Search for the cell housing the specified text and yield its [X, Y] center coordinate. 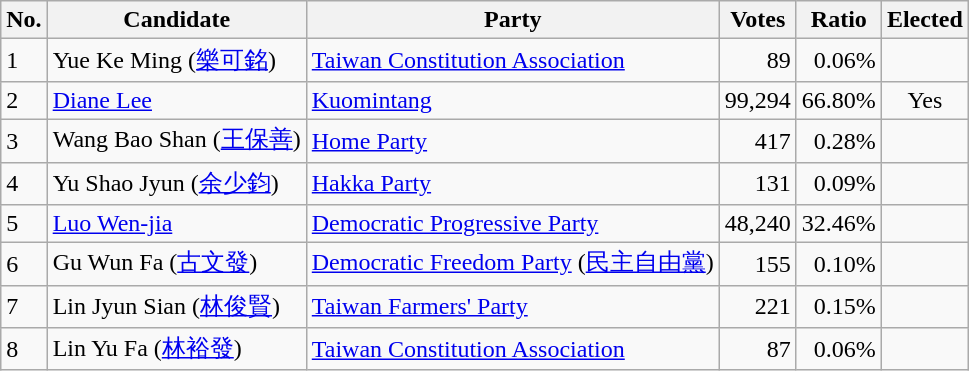
0.28% [838, 140]
Lin Jyun Sian (林俊賢) [176, 306]
Democratic Freedom Party (民主自由黨) [512, 264]
87 [758, 350]
Diane Lee [176, 100]
48,240 [758, 224]
Candidate [176, 20]
3 [24, 140]
2 [24, 100]
Party [512, 20]
Votes [758, 20]
Yue Ke Ming (樂可銘) [176, 60]
7 [24, 306]
89 [758, 60]
No. [24, 20]
Yes [924, 100]
66.80% [838, 100]
6 [24, 264]
Elected [924, 20]
155 [758, 264]
0.10% [838, 264]
Wang Bao Shan (王保善) [176, 140]
221 [758, 306]
Gu Wun Fa (古文發) [176, 264]
4 [24, 184]
Luo Wen-jia [176, 224]
Lin Yu Fa (林裕發) [176, 350]
5 [24, 224]
417 [758, 140]
Taiwan Farmers' Party [512, 306]
32.46% [838, 224]
0.15% [838, 306]
Ratio [838, 20]
Yu Shao Jyun (余少鈞) [176, 184]
1 [24, 60]
Kuomintang [512, 100]
131 [758, 184]
0.09% [838, 184]
8 [24, 350]
99,294 [758, 100]
Hakka Party [512, 184]
Home Party [512, 140]
Democratic Progressive Party [512, 224]
